Provide the [X, Y] coordinate of the cell's center where the given text is located.  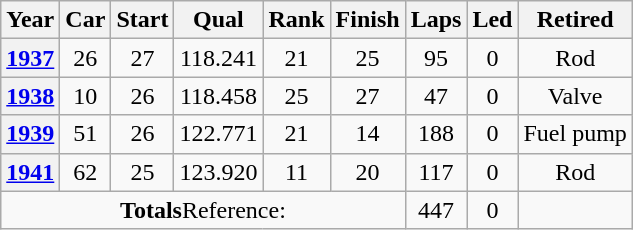
188 [436, 134]
117 [436, 172]
118.241 [218, 58]
1937 [30, 58]
123.920 [218, 172]
14 [368, 134]
1939 [30, 134]
Fuel pump [575, 134]
118.458 [218, 96]
20 [368, 172]
Start [142, 20]
62 [86, 172]
11 [296, 172]
Valve [575, 96]
TotalsReference: [203, 210]
Car [86, 20]
Qual [218, 20]
47 [436, 96]
Led [492, 20]
51 [86, 134]
1938 [30, 96]
95 [436, 58]
122.771 [218, 134]
Rank [296, 20]
Year [30, 20]
1941 [30, 172]
Retired [575, 20]
Laps [436, 20]
447 [436, 210]
Finish [368, 20]
10 [86, 96]
